Extract the (X, Y) coordinate from the center of the cell holding the provided text.  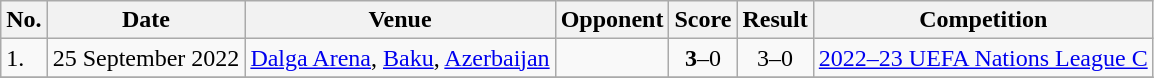
1. (24, 58)
25 September 2022 (146, 58)
Competition (983, 20)
Dalga Arena, Baku, Azerbaijan (400, 58)
2022–23 UEFA Nations League C (983, 58)
Date (146, 20)
Opponent (612, 20)
Score (703, 20)
Venue (400, 20)
Result (775, 20)
No. (24, 20)
